Scan for the cell matching the given text and deliver its [X, Y] coordinate at center. 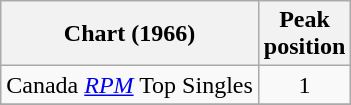
1 [304, 85]
Chart (1966) [130, 34]
Peakposition [304, 34]
Canada RPM Top Singles [130, 85]
